Determine the (X, Y) coordinate at the center of the cell enclosing the given text.  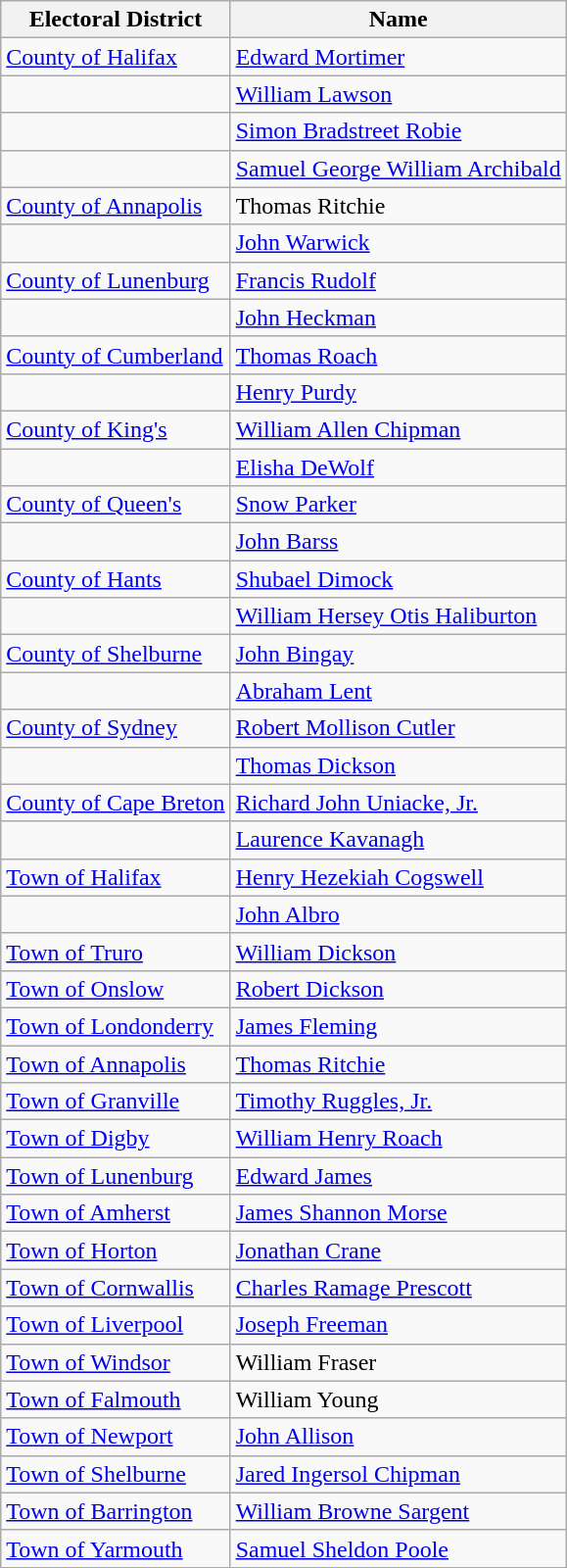
Town of Shelburne (116, 1474)
Jonathan Crane (398, 1250)
Town of Halifax (116, 877)
County of Sydney (116, 728)
County of King's (116, 429)
County of Queen's (116, 505)
Town of Granville (116, 1102)
James Shannon Morse (398, 1213)
Francis Rudolf (398, 280)
William Hersey Otis Haliburton (398, 616)
Charles Ramage Prescott (398, 1288)
County of Cumberland (116, 355)
William Dickson (398, 952)
Samuel Sheldon Poole (398, 1548)
John Heckman (398, 318)
Shubael Dimock (398, 579)
Thomas Dickson (398, 765)
Jared Ingersol Chipman (398, 1474)
Samuel George William Archibald (398, 169)
Elisha DeWolf (398, 467)
Town of Digby (116, 1139)
County of Lunenburg (116, 280)
Henry Hezekiah Cogswell (398, 877)
Town of Amherst (116, 1213)
John Barss (398, 542)
Town of Cornwallis (116, 1288)
Simon Bradstreet Robie (398, 131)
Town of Londonderry (116, 1026)
William Henry Roach (398, 1139)
Town of Yarmouth (116, 1548)
William Fraser (398, 1362)
Town of Horton (116, 1250)
Joseph Freeman (398, 1325)
Town of Liverpool (116, 1325)
County of Hants (116, 579)
Town of Lunenburg (116, 1176)
Henry Purdy (398, 392)
Robert Dickson (398, 989)
Town of Falmouth (116, 1399)
Town of Windsor (116, 1362)
John Allison (398, 1437)
Town of Barrington (116, 1511)
Abraham Lent (398, 691)
Edward James (398, 1176)
County of Cape Breton (116, 803)
John Albro (398, 914)
County of Annapolis (116, 206)
James Fleming (398, 1026)
Town of Onslow (116, 989)
Electoral District (116, 20)
Richard John Uniacke, Jr. (398, 803)
Laurence Kavanagh (398, 840)
Robert Mollison Cutler (398, 728)
Town of Newport (116, 1437)
Town of Truro (116, 952)
Edward Mortimer (398, 57)
John Bingay (398, 654)
Thomas Roach (398, 355)
William Allen Chipman (398, 429)
Town of Annapolis (116, 1063)
County of Halifax (116, 57)
William Browne Sargent (398, 1511)
Timothy Ruggles, Jr. (398, 1102)
William Lawson (398, 94)
County of Shelburne (116, 654)
John Warwick (398, 243)
Name (398, 20)
William Young (398, 1399)
Snow Parker (398, 505)
